For the text-containing cell, return its midpoint in (x, y) coordinate format. 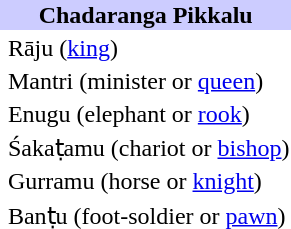
Mantri (minister or queen) (148, 81)
Chadaranga Pikkalu (146, 15)
Enugu (elephant or rook) (148, 114)
Śakaṭamu (chariot or bishop) (148, 148)
Gurramu (horse or knight) (148, 181)
Rāju (king) (148, 48)
